Find where the given text appears and provide that cell's center as [x, y] coordinate. 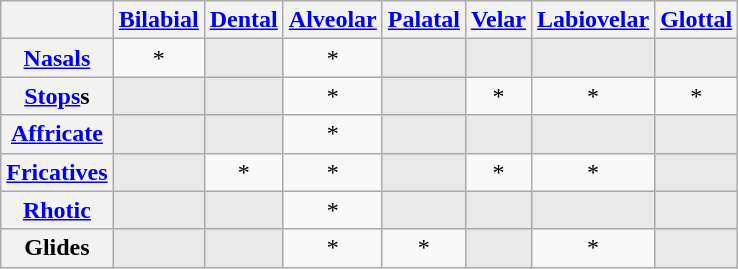
Fricatives [57, 172]
Stopss [57, 96]
Alveolar [332, 20]
Velar [498, 20]
Affricate [57, 134]
Labiovelar [594, 20]
Bilabial [158, 20]
Glottal [696, 20]
Rhotic [57, 210]
Nasals [57, 58]
Palatal [424, 20]
Dental [244, 20]
Glides [57, 248]
